Identify which cell holds the provided text, then report its (x, y) central coordinate. 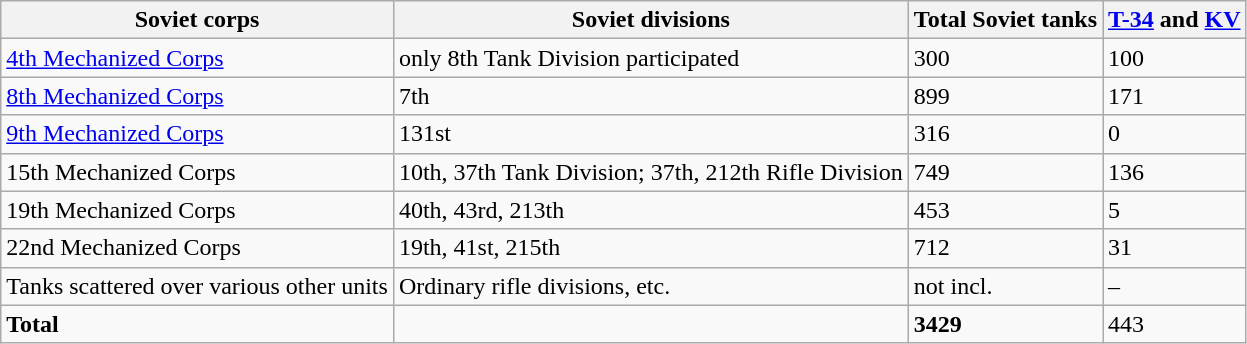
7th (650, 96)
Soviet divisions (650, 20)
not incl. (1005, 286)
Ordinary rifle divisions, etc. (650, 286)
Total Soviet tanks (1005, 20)
T-34 and KV (1175, 20)
31 (1175, 248)
19th, 41st, 215th (650, 248)
316 (1005, 134)
136 (1175, 172)
300 (1005, 58)
899 (1005, 96)
15th Mechanized Corps (198, 172)
19th Mechanized Corps (198, 210)
– (1175, 286)
749 (1005, 172)
Soviet corps (198, 20)
10th, 37th Tank Division; 37th, 212th Rifle Division (650, 172)
712 (1005, 248)
453 (1005, 210)
4th Mechanized Corps (198, 58)
131st (650, 134)
100 (1175, 58)
9th Mechanized Corps (198, 134)
0 (1175, 134)
40th, 43rd, 213th (650, 210)
8th Mechanized Corps (198, 96)
Total (198, 324)
5 (1175, 210)
3429 (1005, 324)
22nd Mechanized Corps (198, 248)
443 (1175, 324)
Tanks scattered over various other units (198, 286)
only 8th Tank Division participated (650, 58)
171 (1175, 96)
